Pinpoint the cell where the given text exists, returning its [x, y] midpoint coordinate. 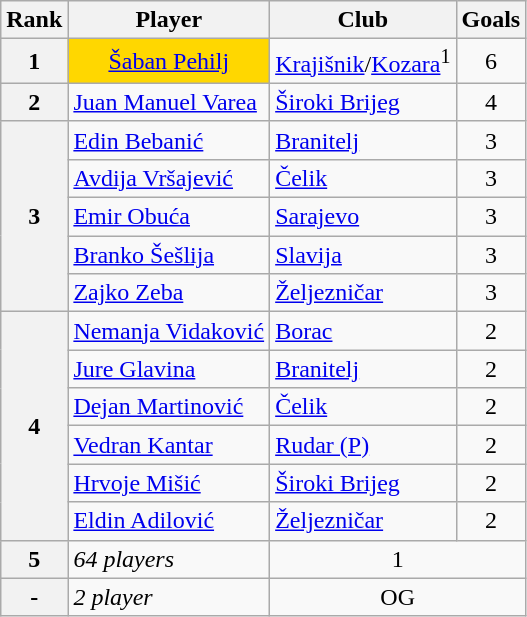
Vedran Kantar [169, 445]
Rank [34, 20]
Edin Bebanić [169, 140]
- [34, 597]
Jure Glavina [169, 369]
Club [363, 20]
Rudar (P) [363, 445]
Emir Obuća [169, 217]
Goals [491, 20]
2 player [169, 597]
Hrvoje Mišić [169, 483]
Krajišnik/Kozara1 [363, 62]
Sarajevo [363, 217]
Borac [363, 331]
6 [491, 62]
Juan Manuel Varea [169, 102]
64 players [169, 559]
OG [398, 597]
Eldin Adilović [169, 521]
Branko Šešlija [169, 255]
Slavija [363, 255]
Dejan Martinović [169, 407]
Šaban Pehilj [169, 62]
Avdija Vršajević [169, 178]
5 [34, 559]
Zajko Zeba [169, 293]
Nemanja Vidaković [169, 331]
Player [169, 20]
